For the text-containing cell, return its midpoint in [x, y] coordinate format. 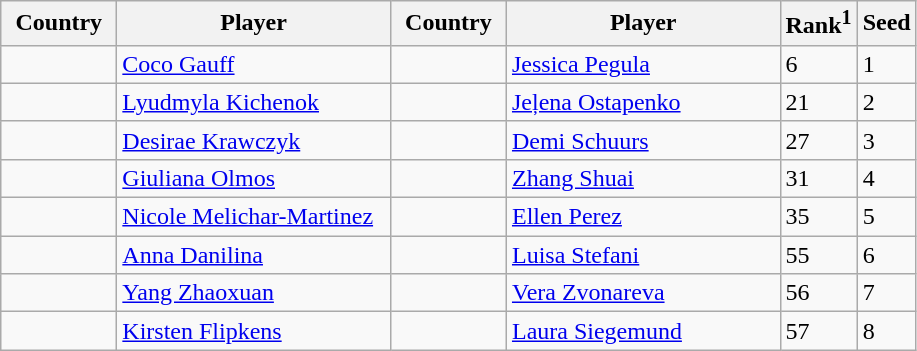
Demi Schuurs [643, 140]
Zhang Shuai [643, 178]
Ellen Perez [643, 217]
Kirsten Flipkens [254, 331]
Yang Zhaoxuan [254, 293]
35 [818, 217]
Desirae Krawczyk [254, 140]
56 [818, 293]
2 [886, 102]
55 [818, 255]
Seed [886, 24]
21 [818, 102]
Jeļena Ostapenko [643, 102]
4 [886, 178]
27 [818, 140]
Lyudmyla Kichenok [254, 102]
Jessica Pegula [643, 64]
7 [886, 293]
Coco Gauff [254, 64]
57 [818, 331]
Vera Zvonareva [643, 293]
Luisa Stefani [643, 255]
1 [886, 64]
Giuliana Olmos [254, 178]
31 [818, 178]
5 [886, 217]
Anna Danilina [254, 255]
Rank1 [818, 24]
8 [886, 331]
Nicole Melichar-Martinez [254, 217]
3 [886, 140]
Laura Siegemund [643, 331]
